Determine the [x, y] coordinate at the center of the cell enclosing the given text.  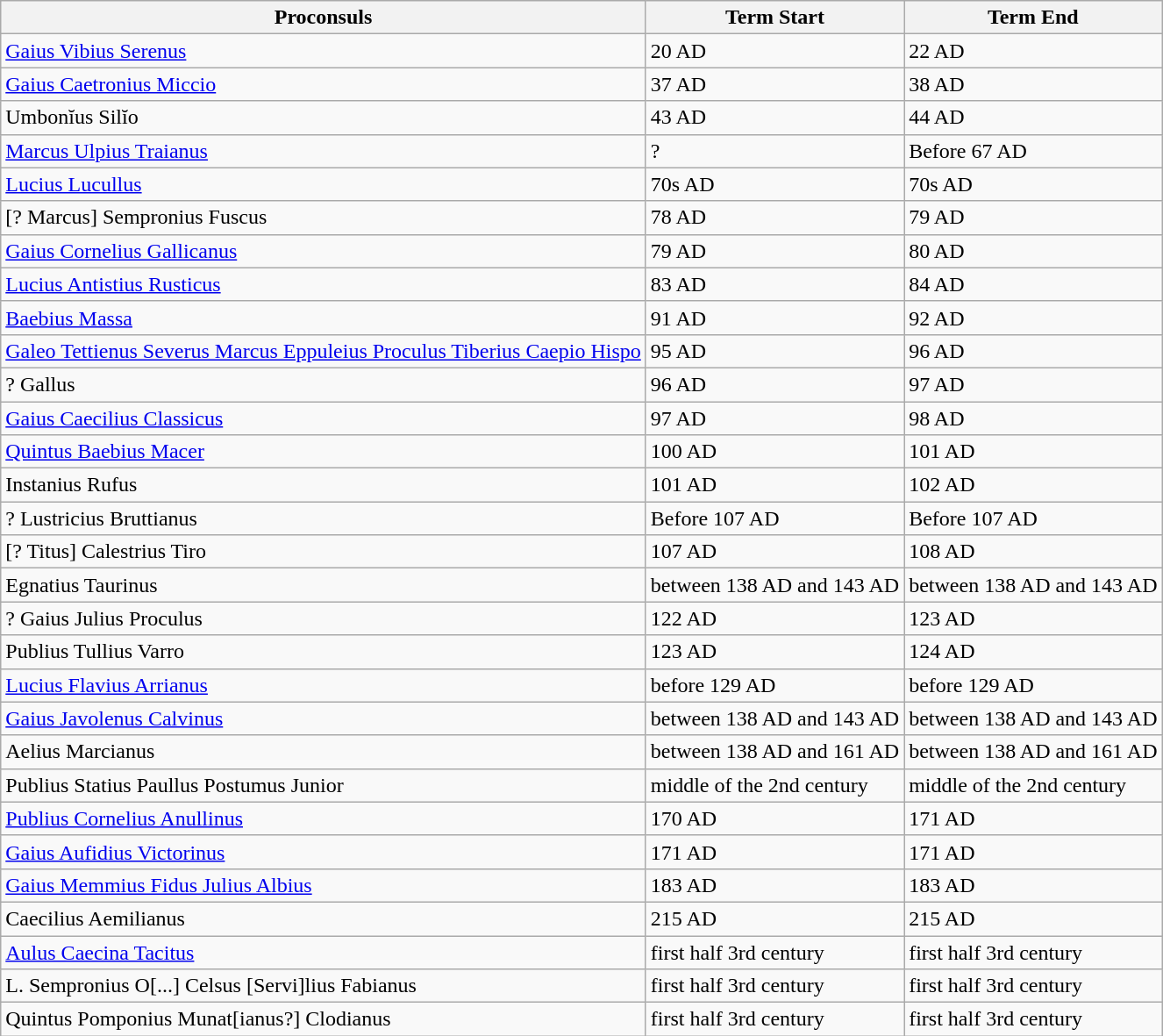
Lucius Lucullus [324, 184]
95 AD [774, 351]
38 AD [1033, 84]
44 AD [1033, 118]
Lucius Antistius Rusticus [324, 284]
124 AD [1033, 652]
Gaius Javolenus Calvinus [324, 718]
Gaius Vibius Serenus [324, 51]
108 AD [1033, 552]
Before 67 AD [1033, 151]
Egnatius Taurinus [324, 585]
92 AD [1033, 318]
22 AD [1033, 51]
Caecilius Aemilianus [324, 918]
98 AD [1033, 418]
Aelius Marcianus [324, 752]
Gaius Caetronius Miccio [324, 84]
Galeo Tettienus Severus Marcus Eppuleius Proculus Tiberius Caepio Hispo [324, 351]
? Lustricius Bruttianus [324, 518]
Term End [1033, 18]
122 AD [774, 618]
107 AD [774, 552]
Publius Cornelius Anullinus [324, 818]
Gaius Cornelius Gallicanus [324, 251]
Gaius Aufidius Victorinus [324, 852]
Gaius Memmius Fidus Julius Albius [324, 885]
Quintus Baebius Macer [324, 452]
Umbonĭus Silĭo [324, 118]
Publius Tullius Varro [324, 652]
Lucius Flavius Arrianus [324, 685]
Proconsuls [324, 18]
83 AD [774, 284]
[? Titus] Calestrius Tiro [324, 552]
Instanius Rufus [324, 485]
37 AD [774, 84]
? [774, 151]
91 AD [774, 318]
[? Marcus] Sempronius Fuscus [324, 218]
80 AD [1033, 251]
? Gallus [324, 384]
Marcus Ulpius Traianus [324, 151]
78 AD [774, 218]
L. Sempronius O[...] Celsus [Servi]lius Fabianus [324, 986]
170 AD [774, 818]
100 AD [774, 452]
? Gaius Julius Proculus [324, 618]
Quintus Pomponius Munat[ianus?] Clodianus [324, 1019]
102 AD [1033, 485]
Gaius Caecilius Classicus [324, 418]
Baebius Massa [324, 318]
Aulus Caecina Tacitus [324, 952]
43 AD [774, 118]
20 AD [774, 51]
84 AD [1033, 284]
Term Start [774, 18]
Publius Statius Paullus Postumus Junior [324, 785]
